Scan for the cell matching the given text and deliver its (x, y) coordinate at center. 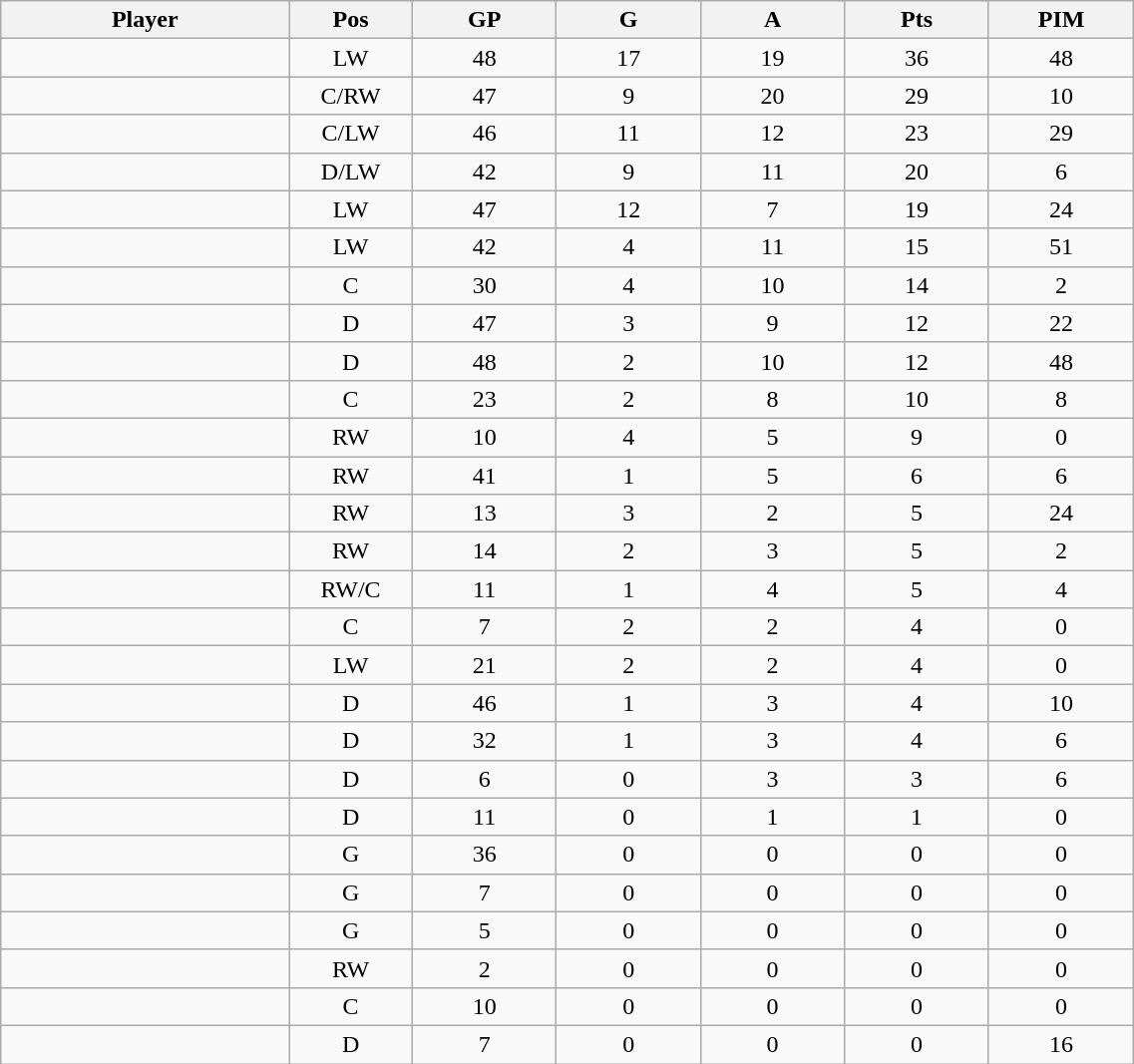
22 (1061, 323)
Pts (917, 20)
16 (1061, 1044)
13 (484, 514)
GP (484, 20)
30 (484, 285)
Pos (351, 20)
15 (917, 247)
PIM (1061, 20)
C/RW (351, 96)
A (772, 20)
RW/C (351, 589)
17 (628, 58)
51 (1061, 247)
D/LW (351, 172)
41 (484, 476)
32 (484, 741)
21 (484, 665)
Player (146, 20)
C/LW (351, 134)
